Pinpoint the cell where the given text exists, returning its [x, y] midpoint coordinate. 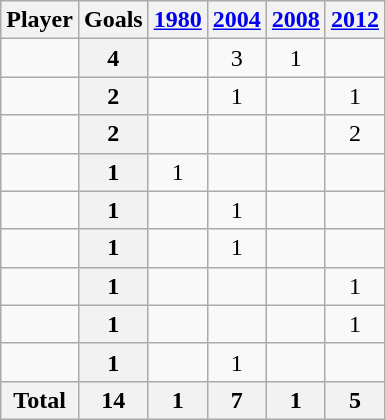
2008 [296, 20]
Total [40, 400]
4 [113, 58]
2004 [236, 20]
Player [40, 20]
14 [113, 400]
1980 [178, 20]
Goals [113, 20]
5 [354, 400]
2012 [354, 20]
7 [236, 400]
3 [236, 58]
